For the text-containing cell, return its midpoint in (x, y) coordinate format. 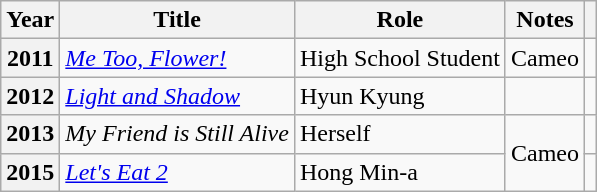
Me Too, Flower! (178, 58)
My Friend is Still Alive (178, 134)
Year (30, 20)
Role (400, 20)
Title (178, 20)
Herself (400, 134)
2012 (30, 96)
2015 (30, 172)
Notes (544, 20)
High School Student (400, 58)
Light and Shadow (178, 96)
2013 (30, 134)
2011 (30, 58)
Let's Eat 2 (178, 172)
Hong Min-a (400, 172)
Hyun Kyung (400, 96)
